Return the (X, Y) coordinate for the center point of the cell that contains the specified text.  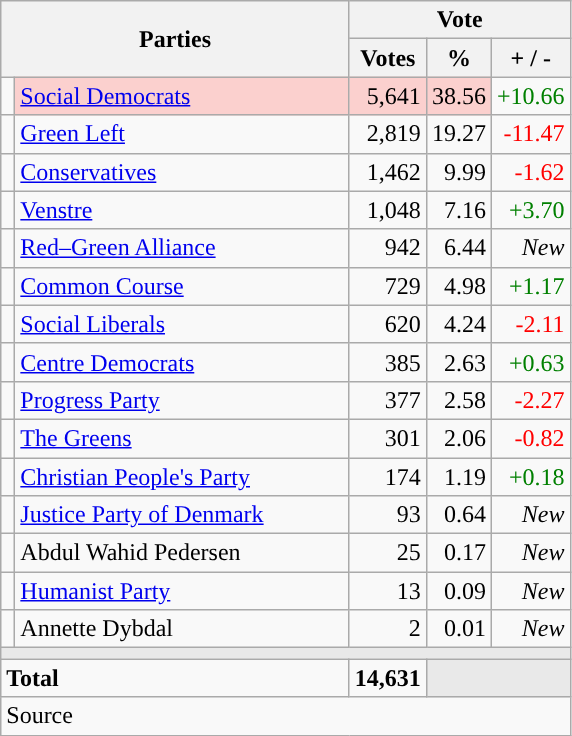
Justice Party of Denmark (182, 515)
-2.27 (530, 400)
Progress Party (182, 400)
Common Course (182, 286)
-1.62 (530, 172)
Parties (176, 39)
2,819 (388, 134)
174 (388, 477)
25 (388, 553)
+ / - (530, 58)
385 (388, 362)
-0.82 (530, 438)
Green Left (182, 134)
7.16 (458, 210)
Social Liberals (182, 324)
942 (388, 248)
377 (388, 400)
19.27 (458, 134)
Vote (460, 20)
Total (176, 678)
0.17 (458, 553)
Annette Dybdal (182, 629)
Red–Green Alliance (182, 248)
Venstre (182, 210)
13 (388, 591)
1.19 (458, 477)
0.01 (458, 629)
4.98 (458, 286)
+0.63 (530, 362)
93 (388, 515)
14,631 (388, 678)
301 (388, 438)
% (458, 58)
0.09 (458, 591)
The Greens (182, 438)
6.44 (458, 248)
+10.66 (530, 96)
620 (388, 324)
5,641 (388, 96)
2.63 (458, 362)
729 (388, 286)
4.24 (458, 324)
Humanist Party (182, 591)
-2.11 (530, 324)
-11.47 (530, 134)
2.06 (458, 438)
+3.70 (530, 210)
9.99 (458, 172)
2 (388, 629)
Abdul Wahid Pedersen (182, 553)
1,048 (388, 210)
Conservatives (182, 172)
Centre Democrats (182, 362)
Social Democrats (182, 96)
1,462 (388, 172)
Source (286, 716)
Votes (388, 58)
2.58 (458, 400)
38.56 (458, 96)
0.64 (458, 515)
+1.17 (530, 286)
+0.18 (530, 477)
Christian People's Party (182, 477)
